Scan for the cell matching the given text and deliver its (x, y) coordinate at center. 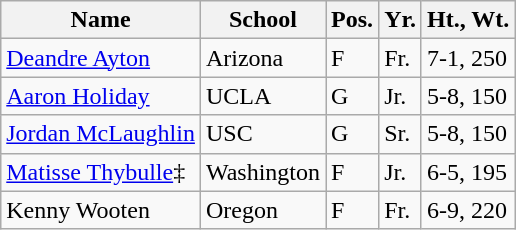
School (262, 20)
Pos. (352, 20)
Deandre Ayton (101, 58)
Yr. (400, 20)
Washington (262, 172)
Oregon (262, 210)
Arizona (262, 58)
Kenny Wooten (101, 210)
Jordan McLaughlin (101, 134)
7-1, 250 (468, 58)
Sr. (400, 134)
6-5, 195 (468, 172)
UCLA (262, 96)
Ht., Wt. (468, 20)
Matisse Thybulle‡ (101, 172)
USC (262, 134)
Aaron Holiday (101, 96)
6-9, 220 (468, 210)
Name (101, 20)
